For the text-containing cell, return its midpoint in (x, y) coordinate format. 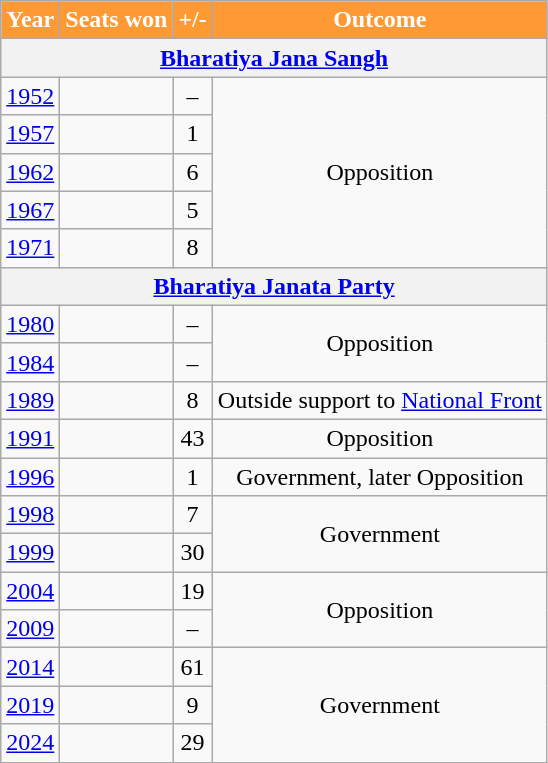
1991 (30, 438)
1962 (30, 172)
5 (192, 210)
43 (192, 438)
2009 (30, 629)
+/- (192, 20)
29 (192, 743)
1999 (30, 553)
19 (192, 591)
6 (192, 172)
Bharatiya Janata Party (274, 286)
Year (30, 20)
2024 (30, 743)
30 (192, 553)
Government, later Opposition (380, 477)
61 (192, 667)
2004 (30, 591)
Outcome (380, 20)
1980 (30, 324)
9 (192, 705)
1984 (30, 362)
2019 (30, 705)
1971 (30, 248)
1998 (30, 515)
2014 (30, 667)
1989 (30, 400)
1967 (30, 210)
1996 (30, 477)
1952 (30, 96)
7 (192, 515)
Bharatiya Jana Sangh (274, 58)
Outside support to National Front (380, 400)
1957 (30, 134)
Seats won (116, 20)
